From the cell containing the given text, extract its center point as [x, y] coordinate. 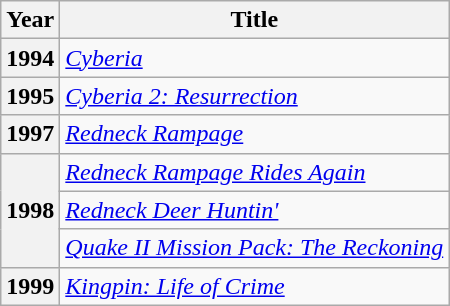
Kingpin: Life of Crime [254, 286]
1995 [30, 96]
1999 [30, 286]
Quake II Mission Pack: The Reckoning [254, 248]
Cyberia [254, 58]
Redneck Rampage [254, 134]
Redneck Rampage Rides Again [254, 172]
Redneck Deer Huntin' [254, 210]
Cyberia 2: Resurrection [254, 96]
Title [254, 20]
1994 [30, 58]
Year [30, 20]
1997 [30, 134]
1998 [30, 210]
